Extract the (x, y) coordinate from the center of the cell holding the provided text.  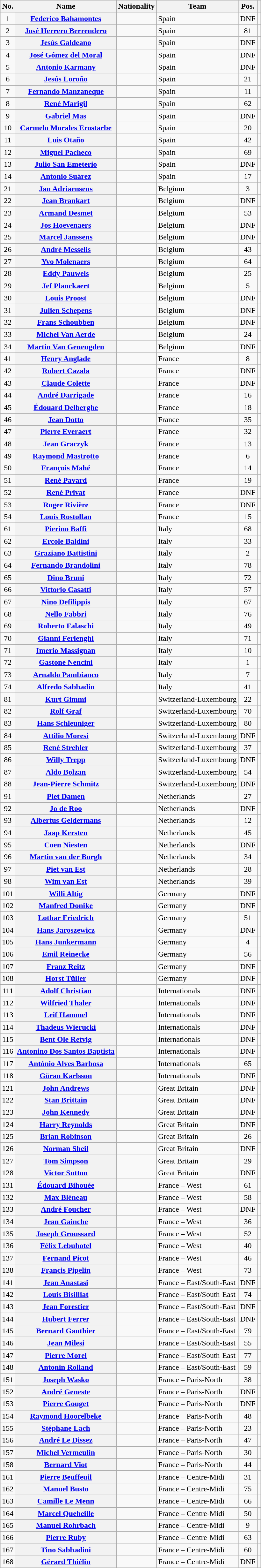
Jos Hoevenaers (66, 225)
83 (8, 723)
Michel Vermeulin (66, 1452)
82 (8, 711)
Name (66, 6)
56 (248, 954)
Martin Van Geneugden (66, 346)
Louis Proost (66, 298)
152 (8, 1392)
Aldo Bolzan (66, 772)
François Mahé (66, 468)
115 (8, 1039)
125 (8, 1137)
Antonio Karmany (66, 67)
Jean Graczyk (66, 444)
Félix Lebuhotel (66, 1246)
Attilio Moresi (66, 735)
Arnaldo Pambianco (66, 675)
88 (8, 784)
Édouard Delberghe (66, 407)
161 (8, 1477)
113 (8, 1015)
Albertus Geldermans (66, 821)
87 (8, 772)
77 (248, 1355)
André Foucher (66, 1209)
Francis Pipelin (66, 1270)
111 (8, 991)
Jean Dotto (66, 420)
133 (8, 1209)
Eddy Pauwels (66, 274)
40 (248, 1246)
93 (8, 821)
Harry Reynolds (66, 1124)
Antonin Rolland (66, 1367)
Pierre Ruby (66, 1538)
156 (8, 1440)
155 (8, 1428)
Hubert Ferrer (66, 1319)
Wim van Est (66, 881)
Gabriel Mas (66, 116)
55 (248, 1343)
Franz Reitz (66, 966)
103 (8, 918)
René Privat (66, 492)
Göran Karlsson (66, 1076)
146 (8, 1343)
124 (8, 1124)
154 (8, 1416)
Miguel Pacheco (66, 152)
José Gómez del Moral (66, 55)
Willi Altig (66, 893)
85 (8, 748)
Gastone Nencini (66, 663)
114 (8, 1027)
Joseph Wasko (66, 1380)
Hans Jaroszewicz (66, 930)
121 (8, 1088)
Pierino Baffi (66, 529)
Marcel Janssens (66, 237)
Julio San Emeterio (66, 164)
Bernard Viot (66, 1465)
Louis Bisilliat (66, 1294)
Nationality (136, 6)
Raymond Hoorelbeke (66, 1416)
142 (8, 1294)
136 (8, 1246)
75 (248, 1489)
145 (8, 1331)
105 (8, 942)
80 (248, 723)
Graziano Battistini (66, 553)
104 (8, 930)
92 (8, 808)
76 (248, 614)
Nello Fabbri (66, 614)
Martin van der Borgh (66, 857)
135 (8, 1234)
Leif Hammel (66, 1015)
78 (248, 565)
Thadeus Wierucki (66, 1027)
Alfredo Sabbadin (66, 687)
Vittorio Casatti (66, 590)
Pierre Beuffeuil (66, 1477)
108 (8, 979)
Kurt Gimmi (66, 699)
Gérard Thiélin (66, 1562)
Robert Cazala (66, 371)
Hans Schleuniger (66, 723)
Édouard Bihouée (66, 1185)
39 (248, 881)
Pierre Gouget (66, 1404)
38 (248, 1380)
123 (8, 1112)
Julien Schepens (66, 310)
Fernand Picot (66, 1258)
Pierre Everaert (66, 432)
15 (248, 517)
106 (8, 954)
Piet van Est (66, 869)
Manuel Busto (66, 1489)
Michel Van Aerde (66, 334)
Fernando Manzaneque (66, 91)
Gianni Ferlenghi (66, 638)
153 (8, 1404)
16 (248, 395)
98 (8, 881)
No. (8, 6)
Manuel Rohrbach (66, 1526)
165 (8, 1526)
Jean Brankart (66, 201)
Manfred Donike (66, 905)
António Alves Barbosa (66, 1064)
Brian Robinson (66, 1137)
Coen Niesten (66, 845)
Max Bléneau (66, 1197)
127 (8, 1161)
Claude Colette (66, 383)
Tino Sabbadini (66, 1550)
37 (248, 748)
143 (8, 1307)
157 (8, 1452)
Joseph Groussard (66, 1234)
Imerio Massignan (66, 650)
Jean Milesi (66, 1343)
Jean-Pierre Schmitz (66, 784)
91 (8, 796)
19 (248, 480)
132 (8, 1197)
151 (8, 1380)
128 (8, 1173)
60 (248, 1550)
René Marigil (66, 103)
Team (198, 6)
Federico Bahamontes (66, 19)
Jo de Roo (66, 808)
137 (8, 1258)
Yvo Molenaers (66, 261)
Nino Defilippis (66, 602)
162 (8, 1489)
148 (8, 1367)
17 (248, 177)
168 (8, 1562)
20 (248, 128)
112 (8, 1003)
Camille Le Menn (66, 1501)
André Messelis (66, 249)
Willy Trepp (66, 760)
102 (8, 905)
Carmelo Morales Erostarbe (66, 128)
José Herrero Berrendero (66, 31)
Norman Sheil (66, 1149)
Emil Reinecke (66, 954)
John Andrews (66, 1088)
Jef Planckaert (66, 286)
164 (8, 1513)
Rolf Graf (66, 711)
Fernando Brandolini (66, 565)
166 (8, 1538)
Hans Junkermann (66, 942)
Jesús Galdeano (66, 43)
Jean Gainche (66, 1222)
117 (8, 1064)
Jean Forestier (66, 1307)
Lothar Friedrich (66, 918)
Armand Desmet (66, 213)
116 (8, 1051)
Frans Schoubben (66, 322)
Henry Anglade (66, 359)
Luis Otaño (66, 140)
59 (248, 1367)
94 (8, 833)
Antonio Suárez (66, 177)
79 (248, 1331)
Jan Adriaensens (66, 189)
André Darrigade (66, 395)
Wilfried Thaler (66, 1003)
Roberto Falaschi (66, 626)
René Strehler (66, 748)
57 (248, 590)
Horst Tüller (66, 979)
84 (8, 735)
Antonino Dos Santos Baptista (66, 1051)
118 (8, 1076)
95 (8, 845)
René Pavard (66, 480)
Jesús Loroño (66, 79)
138 (8, 1270)
Ercole Baldini (66, 541)
Bent Ole Retvig (66, 1039)
163 (8, 1501)
18 (248, 407)
144 (8, 1319)
Raymond Mastrotto (66, 456)
Pierre Morel (66, 1355)
Stéphane Lach (66, 1428)
147 (8, 1355)
96 (8, 857)
Roger Rivière (66, 504)
John Kennedy (66, 1112)
André Le Dissez (66, 1440)
158 (8, 1465)
Marcel Queheille (66, 1513)
Pos. (248, 6)
Stan Brittain (66, 1100)
35 (248, 420)
36 (248, 1222)
Tom Simpson (66, 1161)
André Geneste (66, 1392)
131 (8, 1185)
134 (8, 1222)
Victor Sutton (66, 1173)
Bernard Gauthier (66, 1331)
101 (8, 893)
97 (8, 869)
86 (8, 760)
126 (8, 1149)
Louis Rostollan (66, 517)
58 (248, 1197)
Adolf Christian (66, 991)
167 (8, 1550)
Jean Anastasi (66, 1282)
122 (8, 1100)
Jaap Kersten (66, 833)
141 (8, 1282)
Piet Damen (66, 796)
107 (8, 966)
Dino Bruni (66, 578)
